Provide the [X, Y] coordinate of the cell's center where the given text is located.  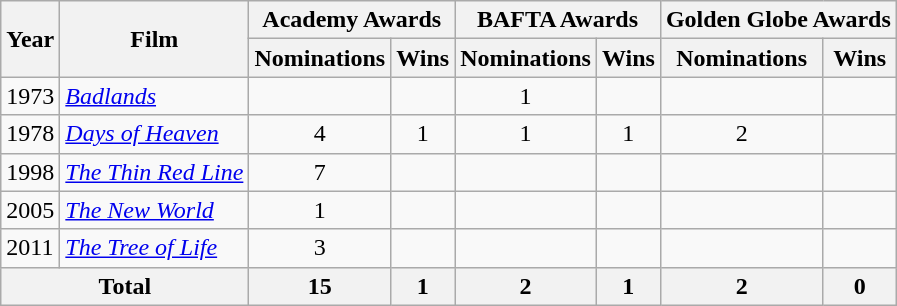
2005 [30, 210]
Badlands [154, 96]
1998 [30, 172]
7 [320, 172]
Year [30, 39]
1973 [30, 96]
15 [320, 286]
Film [154, 39]
The Tree of Life [154, 248]
The Thin Red Line [154, 172]
1978 [30, 134]
3 [320, 248]
Total [125, 286]
Academy Awards [352, 20]
2011 [30, 248]
Golden Globe Awards [778, 20]
Days of Heaven [154, 134]
0 [860, 286]
BAFTA Awards [558, 20]
The New World [154, 210]
4 [320, 134]
